Locate the cell with the specified text and output its [x, y] center coordinate. 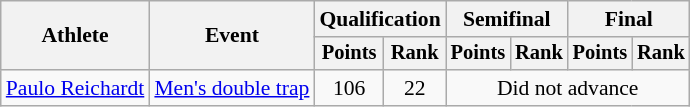
Final [629, 19]
Did not advance [568, 88]
Semifinal [507, 19]
Men's double trap [232, 88]
Event [232, 36]
Qualification [380, 19]
Athlete [76, 36]
106 [348, 88]
22 [415, 88]
Paulo Reichardt [76, 88]
